For the text-containing cell, return its midpoint in (X, Y) coordinate format. 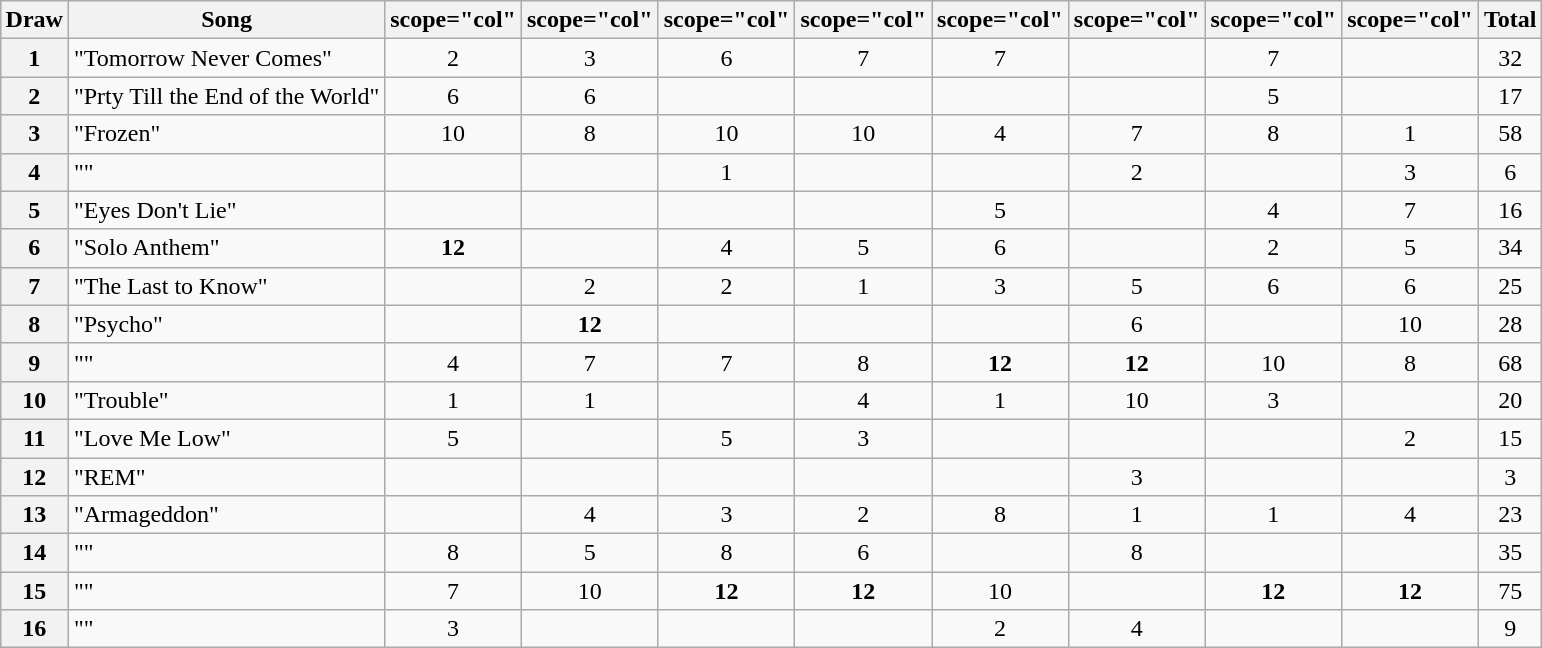
"Eyes Don't Lie" (226, 210)
"Trouble" (226, 400)
"Love Me Low" (226, 438)
28 (1510, 324)
35 (1510, 553)
"Tomorrow Never Comes" (226, 58)
Total (1510, 20)
14 (34, 553)
"Solo Anthem" (226, 248)
"Prty Till the End of the World" (226, 96)
"Frozen" (226, 134)
34 (1510, 248)
17 (1510, 96)
68 (1510, 362)
58 (1510, 134)
"REM" (226, 477)
23 (1510, 515)
13 (34, 515)
Song (226, 20)
"Armageddon" (226, 515)
Draw (34, 20)
75 (1510, 591)
"Psycho" (226, 324)
"The Last to Know" (226, 286)
32 (1510, 58)
25 (1510, 286)
11 (34, 438)
20 (1510, 400)
